From the cell containing the given text, extract its center point as (X, Y) coordinate. 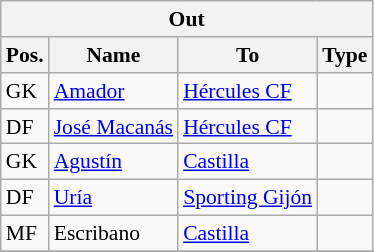
To (248, 55)
Escribano (114, 233)
Name (114, 55)
José Macanás (114, 126)
Type (344, 55)
Uría (114, 197)
Out (187, 19)
Sporting Gijón (248, 197)
Agustín (114, 162)
MF (25, 233)
Amador (114, 91)
Pos. (25, 55)
